Scan for the cell matching the given text and deliver its (X, Y) coordinate at center. 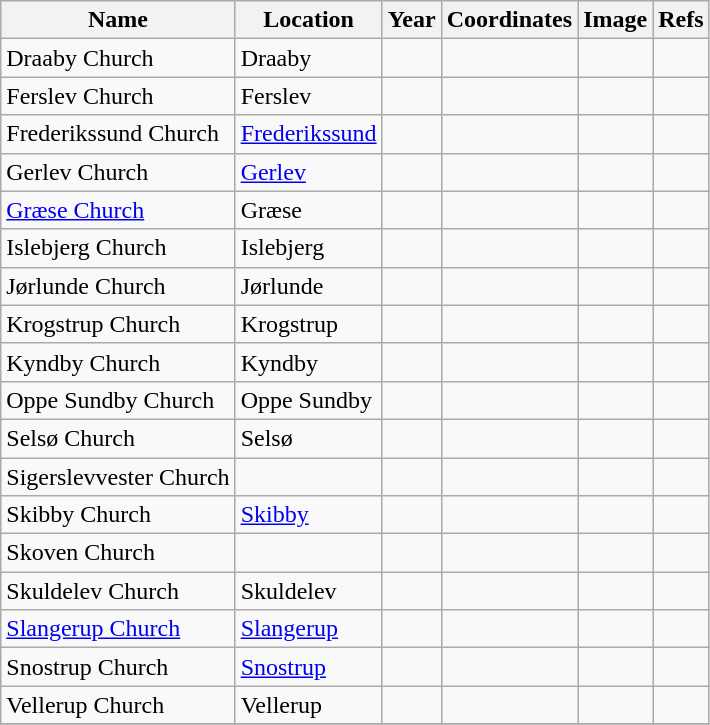
Ferslev Church (118, 96)
Slangerup Church (118, 629)
Jørlunde Church (118, 286)
Selsø (308, 438)
Ferslev (308, 96)
Jørlunde (308, 286)
Location (308, 20)
Skuldelev (308, 591)
Skoven Church (118, 553)
Gerlev Church (118, 172)
Refs (681, 20)
Skuldelev Church (118, 591)
Selsø Church (118, 438)
Draaby Church (118, 58)
Snostrup Church (118, 667)
Islebjerg Church (118, 248)
Skibby (308, 515)
Name (118, 20)
Snostrup (308, 667)
Kyndby Church (118, 362)
Vellerup Church (118, 705)
Krogstrup Church (118, 324)
Krogstrup (308, 324)
Sigerslevvester Church (118, 477)
Coordinates (509, 20)
Oppe Sundby Church (118, 400)
Vellerup (308, 705)
Oppe Sundby (308, 400)
Year (412, 20)
Gerlev (308, 172)
Græse (308, 210)
Slangerup (308, 629)
Frederikssund Church (118, 134)
Image (616, 20)
Islebjerg (308, 248)
Græse Church (118, 210)
Skibby Church (118, 515)
Draaby (308, 58)
Frederikssund (308, 134)
Kyndby (308, 362)
